For the text-containing cell, return its midpoint in (X, Y) coordinate format. 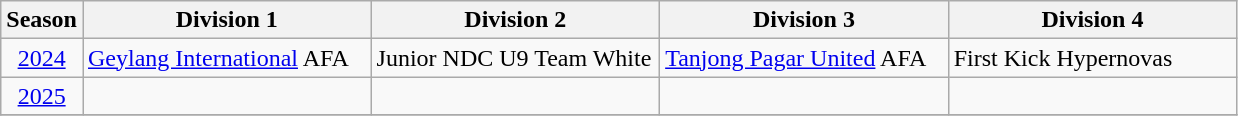
2025 (42, 96)
Division 1 (226, 20)
Tanjong Pagar United AFA (804, 58)
Division 2 (516, 20)
First Kick Hypernovas (1092, 58)
Division 3 (804, 20)
Geylang International AFA (226, 58)
Junior NDC U9 Team White (516, 58)
Season (42, 20)
Division 4 (1092, 20)
2024 (42, 58)
